Identify which cell holds the provided text, then report its [x, y] central coordinate. 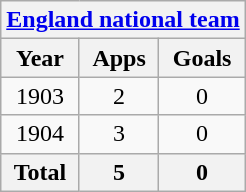
1904 [40, 134]
1903 [40, 96]
Year [40, 58]
2 [119, 96]
3 [119, 134]
Total [40, 172]
5 [119, 172]
Apps [119, 58]
Goals [202, 58]
England national team [123, 20]
